Search for the cell housing the specified text and yield its (X, Y) center coordinate. 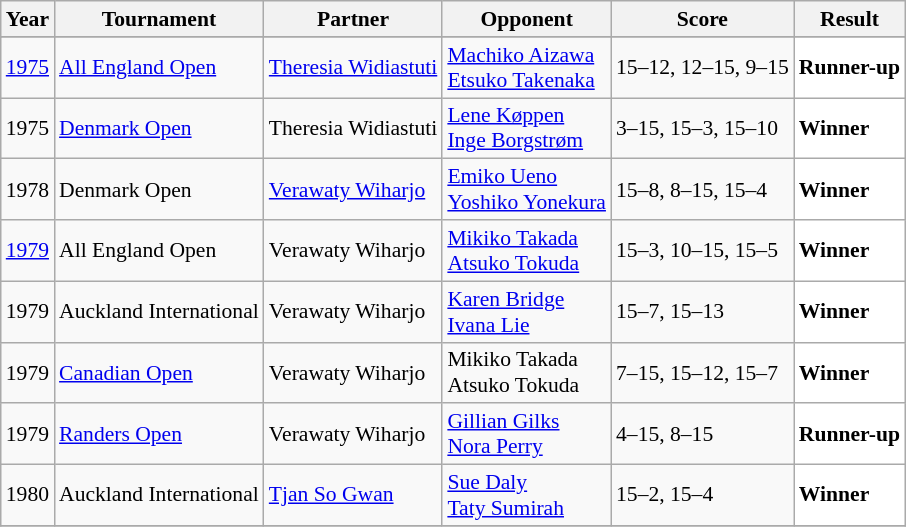
Lene Køppen Inge Borgstrøm (526, 128)
4–15, 8–15 (702, 434)
Emiko Ueno Yoshiko Yonekura (526, 190)
15–12, 12–15, 9–15 (702, 68)
Canadian Open (159, 372)
15–3, 10–15, 15–5 (702, 250)
3–15, 15–3, 15–10 (702, 128)
Randers Open (159, 434)
1978 (28, 190)
Tournament (159, 19)
Score (702, 19)
15–7, 15–13 (702, 312)
Year (28, 19)
Tjan So Gwan (354, 496)
Gillian Gilks Nora Perry (526, 434)
Partner (354, 19)
7–15, 15–12, 15–7 (702, 372)
Opponent (526, 19)
Karen Bridge Ivana Lie (526, 312)
Sue Daly Taty Sumirah (526, 496)
Result (850, 19)
1980 (28, 496)
Machiko Aizawa Etsuko Takenaka (526, 68)
15–2, 15–4 (702, 496)
15–8, 8–15, 15–4 (702, 190)
